Pinpoint the cell where the given text exists, returning its [X, Y] midpoint coordinate. 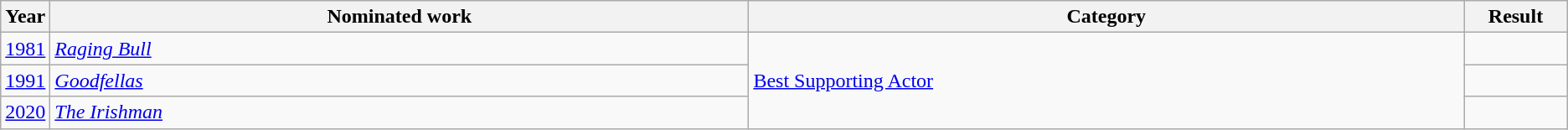
1991 [25, 81]
The Irishman [400, 112]
2020 [25, 112]
Goodfellas [400, 81]
1981 [25, 49]
Category [1106, 17]
Year [25, 17]
Result [1516, 17]
Best Supporting Actor [1106, 81]
Nominated work [400, 17]
Raging Bull [400, 49]
